Find where the given text appears and provide that cell's center as (x, y) coordinate. 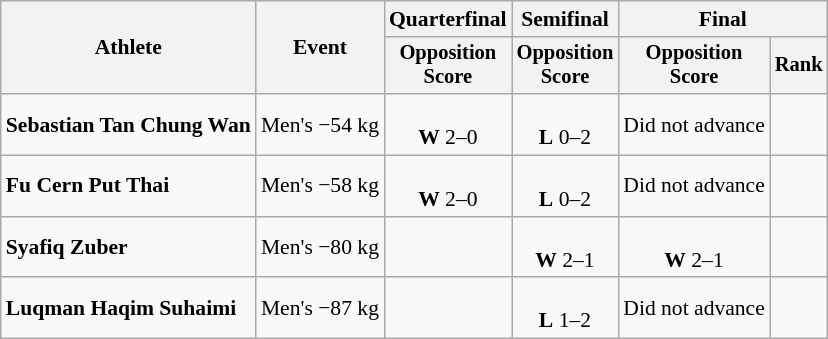
Athlete (128, 48)
Event (320, 48)
Quarterfinal (448, 19)
Final (722, 19)
Men's −54 kg (320, 124)
L 1–2 (566, 308)
Sebastian Tan Chung Wan (128, 124)
Syafiq Zuber (128, 248)
Semifinal (566, 19)
Luqman Haqim Suhaimi (128, 308)
Fu Cern Put Thai (128, 186)
Rank (799, 66)
Men's −87 kg (320, 308)
Men's −58 kg (320, 186)
Men's −80 kg (320, 248)
